Output the [x, y] coordinate of the center of the cell containing the given text.  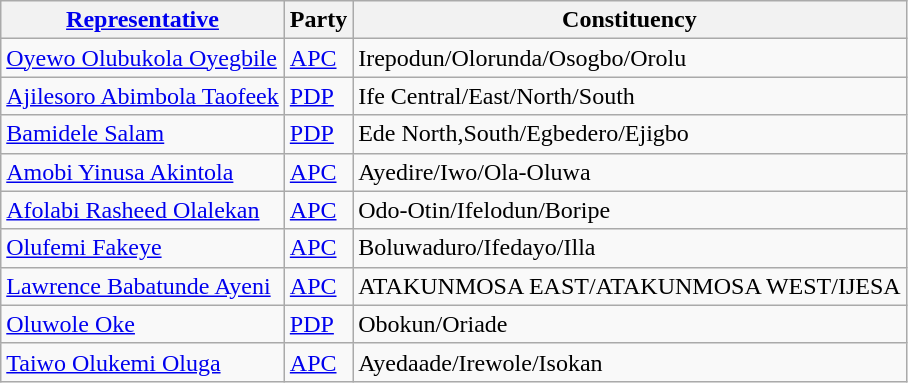
Amobi Yinusa Akintola [143, 172]
Boluwaduro/Ifedayo/Illa [630, 248]
Oluwole Oke [143, 324]
Ajilesoro Abimbola Taofeek [143, 96]
ATAKUNMOSA EAST/ATAKUNMOSA WEST/IJESA [630, 286]
Ayedaade/Irewole/Isokan [630, 362]
Ife Central/East/North/South [630, 96]
Afolabi Rasheed Olalekan [143, 210]
Representative [143, 20]
Bamidele Salam [143, 134]
Irepodun/Olorunda/Osogbo/Orolu [630, 58]
Lawrence Babatunde Ayeni [143, 286]
Oyewo Olubukola Oyegbile [143, 58]
Constituency [630, 20]
Odo-Otin/Ifelodun/Boripe [630, 210]
Obokun/Oriade [630, 324]
Olufemi Fakeye [143, 248]
Taiwo Olukemi Oluga [143, 362]
Ayedire/Iwo/Ola-Oluwa [630, 172]
Ede North,South/Egbedero/Ejigbo [630, 134]
Party [318, 20]
